For the text-containing cell, return its midpoint in (X, Y) coordinate format. 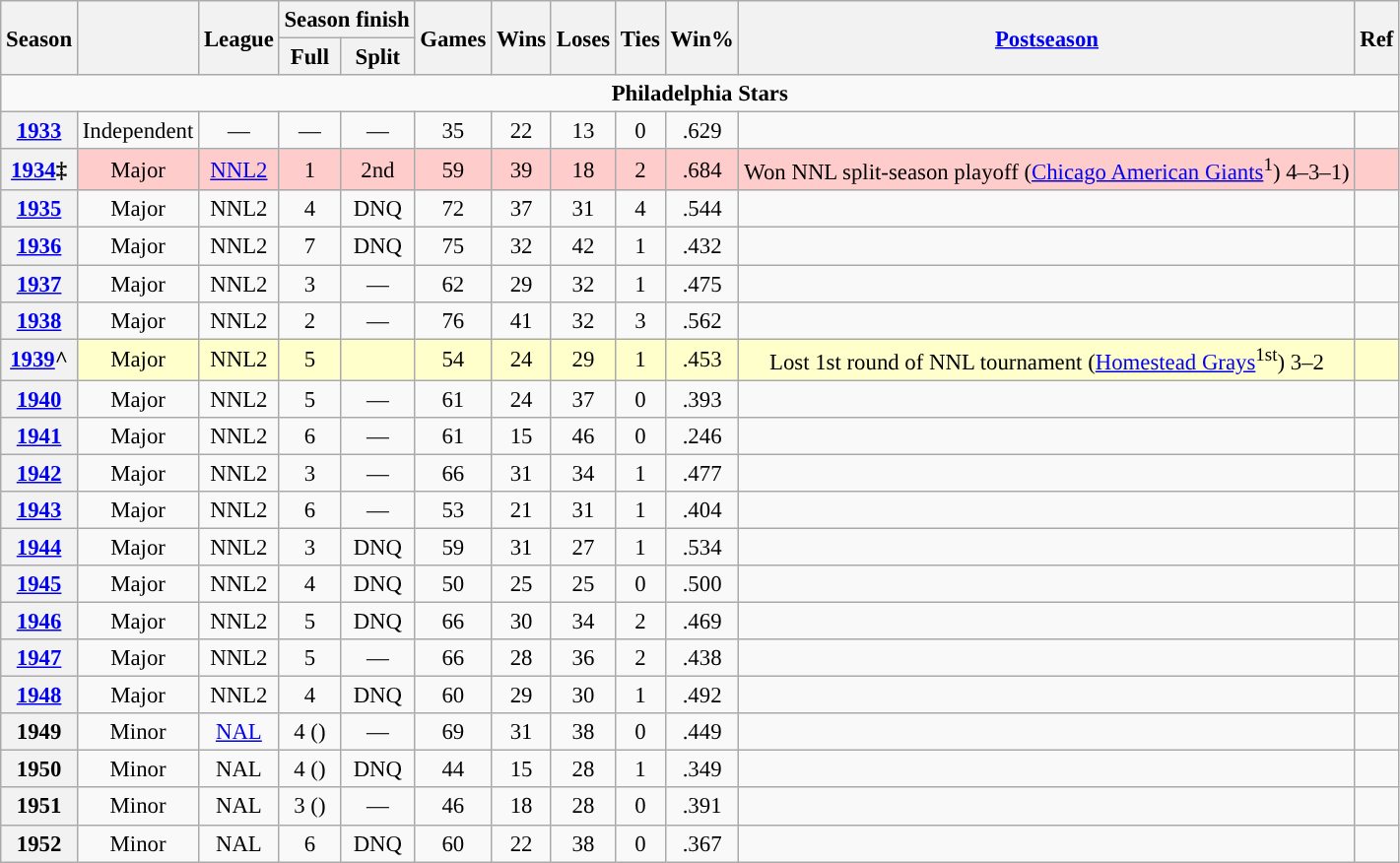
1940 (39, 399)
1933 (39, 131)
62 (453, 284)
27 (583, 547)
.477 (701, 473)
Win% (701, 37)
7 (309, 246)
League (238, 37)
.469 (701, 622)
21 (522, 510)
Lost 1st round of NNL tournament (Homestead Grays1st) 3–2 (1046, 360)
.367 (701, 843)
1950 (39, 769)
44 (453, 769)
Full (309, 57)
39 (522, 169)
76 (453, 320)
41 (522, 320)
.432 (701, 246)
Philadelphia Stars (700, 94)
.475 (701, 284)
Season (39, 37)
Loses (583, 37)
.684 (701, 169)
1941 (39, 436)
3 () (309, 807)
.404 (701, 510)
1943 (39, 510)
1942 (39, 473)
2nd (378, 169)
Split (378, 57)
1949 (39, 732)
Independent (138, 131)
.246 (701, 436)
35 (453, 131)
1935 (39, 210)
1938 (39, 320)
.500 (701, 584)
54 (453, 360)
.453 (701, 360)
Ref (1377, 37)
1944 (39, 547)
50 (453, 584)
.393 (701, 399)
Wins (522, 37)
.534 (701, 547)
36 (583, 658)
.391 (701, 807)
Postseason (1046, 37)
1951 (39, 807)
.562 (701, 320)
.349 (701, 769)
42 (583, 246)
53 (453, 510)
1939^ (39, 360)
.544 (701, 210)
75 (453, 246)
1936 (39, 246)
1945 (39, 584)
.438 (701, 658)
Season finish (347, 20)
Won NNL split-season playoff (Chicago American Giants1) 4–3–1) (1046, 169)
1948 (39, 696)
.449 (701, 732)
Ties (640, 37)
.492 (701, 696)
.629 (701, 131)
13 (583, 131)
1946 (39, 622)
1937 (39, 284)
69 (453, 732)
1934‡ (39, 169)
72 (453, 210)
1947 (39, 658)
Games (453, 37)
1952 (39, 843)
